Identify which cell holds the provided text, then report its [X, Y] central coordinate. 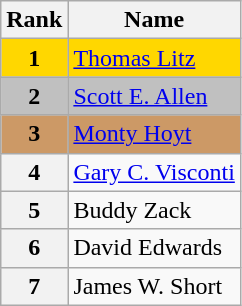
6 [34, 248]
3 [34, 134]
Thomas Litz [154, 58]
2 [34, 96]
Gary C. Visconti [154, 172]
Monty Hoyt [154, 134]
5 [34, 210]
7 [34, 286]
Scott E. Allen [154, 96]
1 [34, 58]
4 [34, 172]
Name [154, 20]
James W. Short [154, 286]
Rank [34, 20]
Buddy Zack [154, 210]
David Edwards [154, 248]
